Pinpoint the cell where the given text exists, returning its (X, Y) midpoint coordinate. 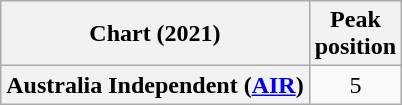
Peakposition (355, 34)
Chart (2021) (155, 34)
5 (355, 85)
Australia Independent (AIR) (155, 85)
